Determine the [X, Y] coordinate at the center of the cell enclosing the given text.  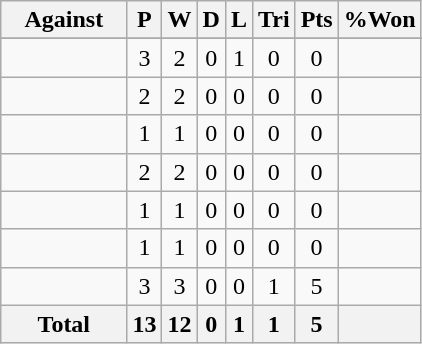
L [238, 20]
12 [180, 324]
Against [64, 20]
%Won [380, 20]
Tri [274, 20]
D [211, 20]
13 [144, 324]
Pts [316, 20]
W [180, 20]
Total [64, 324]
P [144, 20]
